Output the (x, y) coordinate of the center of the cell containing the given text.  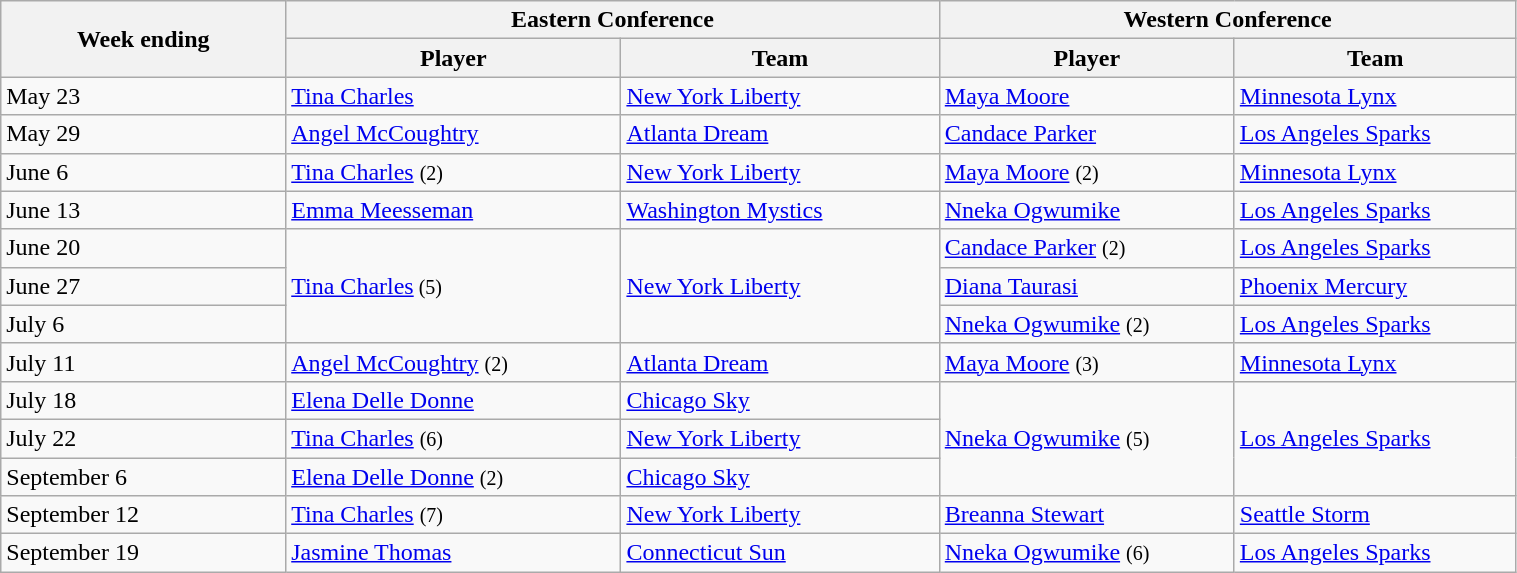
Emma Meesseman (454, 210)
June 6 (144, 172)
Candace Parker (2) (1086, 248)
Maya Moore (2) (1086, 172)
Phoenix Mercury (1375, 286)
Angel McCoughtry (2) (454, 362)
July 22 (144, 438)
May 23 (144, 96)
June 27 (144, 286)
September 6 (144, 477)
Western Conference (1228, 20)
Nneka Ogwumike (5) (1086, 438)
Nneka Ogwumike (2) (1086, 324)
Maya Moore (1086, 96)
June 20 (144, 248)
Candace Parker (1086, 134)
September 12 (144, 515)
Seattle Storm (1375, 515)
Week ending (144, 39)
Nneka Ogwumike (1086, 210)
Tina Charles (5) (454, 286)
Diana Taurasi (1086, 286)
Eastern Conference (613, 20)
Nneka Ogwumike (6) (1086, 553)
Tina Charles (2) (454, 172)
July 18 (144, 400)
Elena Delle Donne (2) (454, 477)
Connecticut Sun (780, 553)
Breanna Stewart (1086, 515)
Jasmine Thomas (454, 553)
Angel McCoughtry (454, 134)
Tina Charles (7) (454, 515)
Elena Delle Donne (454, 400)
Washington Mystics (780, 210)
July 11 (144, 362)
May 29 (144, 134)
Tina Charles (6) (454, 438)
Tina Charles (454, 96)
June 13 (144, 210)
Maya Moore (3) (1086, 362)
July 6 (144, 324)
September 19 (144, 553)
